Search for the cell housing the specified text and yield its (x, y) center coordinate. 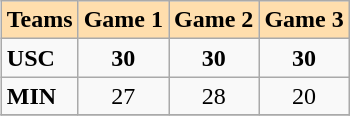
MIN (40, 96)
USC (40, 58)
Teams (40, 20)
27 (123, 96)
20 (304, 96)
Game 3 (304, 20)
28 (213, 96)
Game 1 (123, 20)
Game 2 (213, 20)
